Detect which cell encompasses the target text, then output its [X, Y] center coordinate. 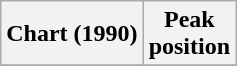
Peakposition [189, 34]
Chart (1990) [72, 34]
